Return the (X, Y) coordinate for the center point of the cell that contains the specified text.  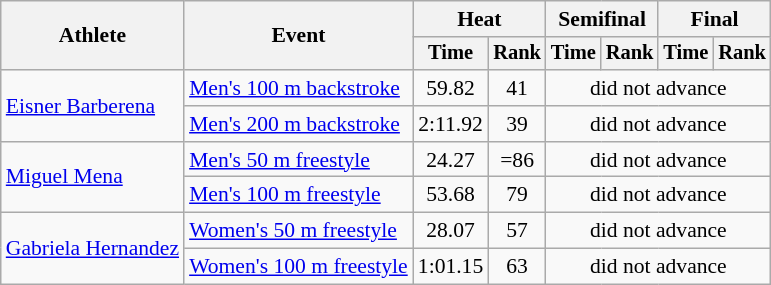
Men's 100 m freestyle (298, 195)
79 (517, 195)
24.27 (450, 160)
Women's 100 m freestyle (298, 267)
41 (517, 88)
Gabriela Hernandez (92, 248)
Eisner Barberena (92, 106)
53.68 (450, 195)
39 (517, 124)
Final (714, 19)
59.82 (450, 88)
63 (517, 267)
Event (298, 36)
1:01.15 (450, 267)
Athlete (92, 36)
Heat (480, 19)
Men's 200 m backstroke (298, 124)
57 (517, 231)
28.07 (450, 231)
Men's 50 m freestyle (298, 160)
Miguel Mena (92, 178)
Women's 50 m freestyle (298, 231)
2:11.92 (450, 124)
Semifinal (602, 19)
Men's 100 m backstroke (298, 88)
=86 (517, 160)
